Extract the (X, Y) coordinate from the center of the cell holding the provided text.  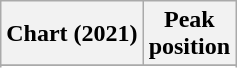
Chart (2021) (72, 34)
Peakposition (189, 34)
